Return (x, y) of the center of cell containing provided text 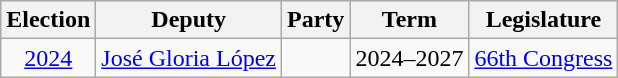
2024–2027 (410, 58)
Election (48, 20)
Legislature (544, 20)
Party (315, 20)
Term (410, 20)
66th Congress (544, 58)
2024 (48, 58)
Deputy (189, 20)
José Gloria López (189, 58)
